Identify which cell holds the provided text, then report its (x, y) central coordinate. 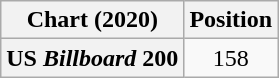
158 (231, 58)
Position (231, 20)
Chart (2020) (92, 20)
US Billboard 200 (92, 58)
